Capture the cell that displays the provided text and extract its (X, Y) central coordinate. 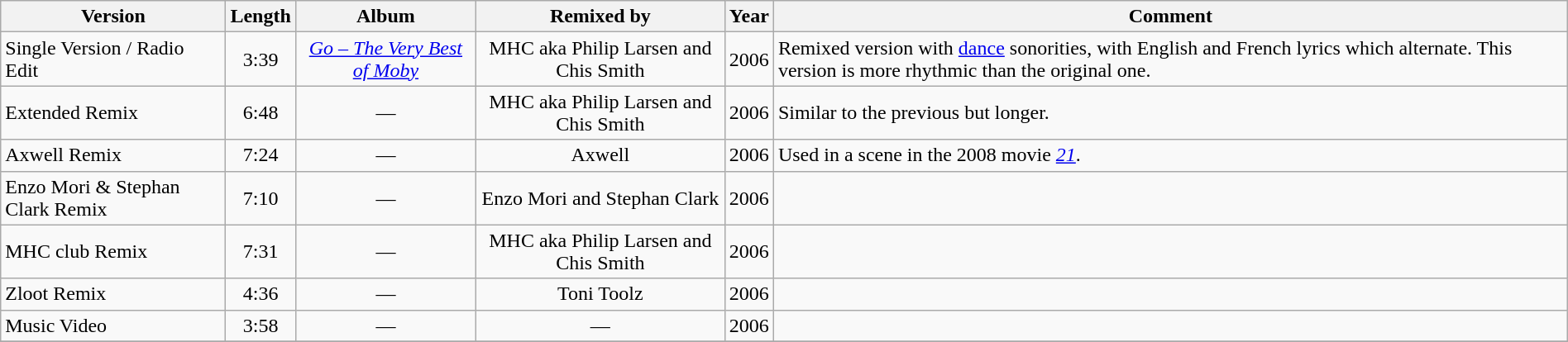
7:24 (261, 155)
3:39 (261, 59)
7:31 (261, 251)
MHC club Remix (113, 251)
Enzo Mori and Stephan Clark (600, 198)
7:10 (261, 198)
Album (385, 17)
3:58 (261, 325)
Length (261, 17)
Remixed version with dance sonorities, with English and French lyrics which alternate. This version is more rhythmic than the original one. (1170, 59)
4:36 (261, 294)
Zloot Remix (113, 294)
Toni Toolz (600, 294)
Year (749, 17)
Single Version / Radio Edit (113, 59)
Axwell Remix (113, 155)
Extended Remix (113, 112)
Similar to the previous but longer. (1170, 112)
Comment (1170, 17)
Enzo Mori & Stephan Clark Remix (113, 198)
Version (113, 17)
6:48 (261, 112)
Axwell (600, 155)
Used in a scene in the 2008 movie 21. (1170, 155)
Remixed by (600, 17)
Go – The Very Best of Moby (385, 59)
Music Video (113, 325)
